Determine the [x, y] coordinate at the center of the cell enclosing the given text.  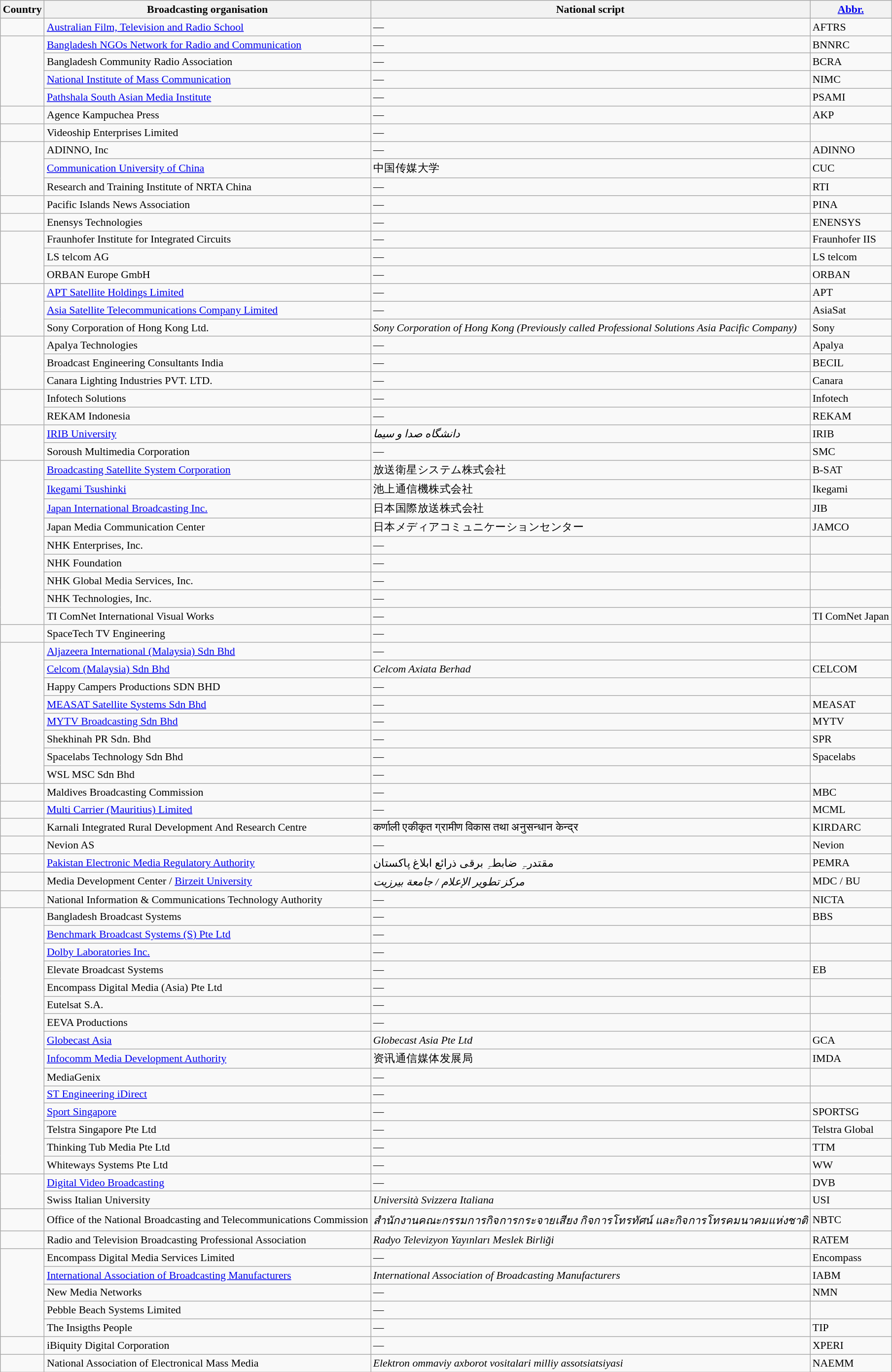
NHK Global Media Services, Inc. [208, 581]
Apalya Technologies [208, 345]
MCML [851, 809]
Enensys Technologies [208, 222]
Pakistan Electronic Media Regulatory Authority [208, 863]
Telstra Global [851, 1129]
Japan International Broadcasting Inc. [208, 508]
Pathshala South Asian Media Institute [208, 97]
Happy Campers Productions SDN BHD [208, 686]
Communication University of China [208, 169]
Abbr. [851, 9]
ST Engineering iDirect [208, 1094]
放送衛星システム株式会社 [591, 469]
BCRA [851, 62]
中国传媒大学 [591, 169]
BBS [851, 916]
Encompass Digital Media (Asia) Pte Ltd [208, 987]
Sport Singapore [208, 1112]
池上通信機株式会社 [591, 489]
Bangladesh Broadcast Systems [208, 916]
Eutelsat S.A. [208, 1005]
कर्णाली एकीकृत ग्रामीण विकास तथा अनुसन्धान केन्द्र [591, 827]
LS telcom [851, 257]
National script [591, 9]
资讯通信媒体发展局 [591, 1058]
ORBAN Europe GmbH [208, 275]
Fraunhofer IIS [851, 240]
Globecast Asia Pte Ltd [591, 1040]
Celcom (Malaysia) Sdn Bhd [208, 668]
Digital Video Broadcasting [208, 1182]
Università Svizzera Italiana [591, 1200]
TI ComNet Japan [851, 616]
GCA [851, 1040]
PEMRA [851, 863]
WW [851, 1165]
USI [851, 1200]
Telstra Singapore Pte Ltd [208, 1129]
National Information & Communications Technology Authority [208, 899]
REKAM [851, 416]
RATEM [851, 1239]
MBC [851, 792]
EB [851, 970]
مركز تطوير الإعلام / جامعة بيرزيت [591, 881]
BNNRC [851, 44]
AKP [851, 115]
IMDA [851, 1058]
AsiaSat [851, 310]
ENENSYS [851, 222]
Fraunhofer Institute for Integrated Circuits [208, 240]
LS telcom AG [208, 257]
Canara [851, 380]
TIP [851, 1328]
Apalya [851, 345]
Multi Carrier (Mauritius) Limited [208, 809]
CELCOM [851, 668]
TTM [851, 1147]
Research and Training Institute of NRTA China [208, 186]
สำนักงานคณะกรรมการกิจการกระจายเสียง กิจการโทรทัศน์ และกิจการโทรคมนาคมแห่งชาติ [591, 1220]
Sony [851, 327]
National Association of Electronical Mass Media [208, 1363]
Broadcast Engineering Consultants India [208, 363]
MediaGenix [208, 1077]
Karnali Integrated Rural Development And Research Centre [208, 827]
Nevion [851, 845]
Sony Corporation of Hong Kong Ltd. [208, 327]
ADINNO [851, 150]
NHK Enterprises, Inc. [208, 545]
Media Development Center / Birzeit University [208, 881]
Bangladesh NGOs Network for Radio and Communication [208, 44]
Swiss Italian University [208, 1200]
B-SAT [851, 469]
SpaceTech TV Engineering [208, 633]
NBTC [851, 1220]
Bangladesh Community Radio Association [208, 62]
日本メディアコミュニケーションセンター [591, 528]
Videoship Enterprises Limited [208, 132]
NHK Technologies, Inc. [208, 598]
Encompass Digital Media Services Limited [208, 1257]
Office of the National Broadcasting and Telecommunications Commission [208, 1220]
IABM [851, 1275]
Pebble Beach Systems Limited [208, 1310]
NHK Foundation [208, 563]
دانشگاه صدا و سیما [591, 434]
Country [23, 9]
MYTV [851, 722]
Broadcasting Satellite System Corporation [208, 469]
Dolby Laboratories Inc. [208, 952]
JAMCO [851, 528]
Asia Satellite Telecommunications Company Limited [208, 310]
RTI [851, 186]
Japan Media Communication Center [208, 528]
PINA [851, 204]
Aljazeera International (Malaysia) Sdn Bhd [208, 651]
AFTRS [851, 27]
MEASAT Satellite Systems Sdn Bhd [208, 704]
ORBAN [851, 275]
Thinking Tub Media Pte Ltd [208, 1147]
NMN [851, 1293]
APT [851, 292]
NIMC [851, 79]
PSAMI [851, 97]
NICTA [851, 899]
Globecast Asia [208, 1040]
Agence Kampuchea Press [208, 115]
SPORTSG [851, 1112]
IRIB University [208, 434]
MYTV Broadcasting Sdn Bhd [208, 722]
Infocomm Media Development Authority [208, 1058]
IRIB [851, 434]
REKAM Indonesia [208, 416]
ADINNO, Inc [208, 150]
XPERI [851, 1345]
Radyo Televizyon Yayınları Meslek Birliği [591, 1239]
Soroush Multimedia Corporation [208, 452]
Encompass [851, 1257]
EEVA Productions [208, 1022]
DVB [851, 1182]
Infotech Solutions [208, 398]
MDC / BU [851, 881]
Pacific Islands News Association [208, 204]
Maldives Broadcasting Commission [208, 792]
Spacelabs Technology Sdn Bhd [208, 757]
Nevion AS [208, 845]
Infotech [851, 398]
New Media Networks [208, 1293]
日本国際放送株式会社 [591, 508]
SMC [851, 452]
مقتدرہِ ضابطہِ برقی ذرائع ابلاغ پاکستان [591, 863]
Shekhinah PR Sdn. Bhd [208, 739]
Ikegami [851, 489]
Sony Corporation of Hong Kong (Previously called Professional Solutions Asia Pacific Company) [591, 327]
WSL MSC Sdn Bhd [208, 774]
iBiquity Digital Corporation [208, 1345]
The Insigths People [208, 1328]
BECIL [851, 363]
Radio and Television Broadcasting Professional Association [208, 1239]
TI ComNet International Visual Works [208, 616]
Australian Film, Television and Radio School [208, 27]
KIRDARC [851, 827]
Celcom Axiata Berhad [591, 668]
SPR [851, 739]
MEASAT [851, 704]
Broadcasting organisation [208, 9]
Canara Lighting Industries PVT. LTD. [208, 380]
NAEMM [851, 1363]
National Institute of Mass Communication [208, 79]
CUC [851, 169]
Ikegami Tsushinki [208, 489]
Elevate Broadcast Systems [208, 970]
Whiteways Systems Pte Ltd [208, 1165]
APT Satellite Holdings Limited [208, 292]
Spacelabs [851, 757]
Benchmark Broadcast Systems (S) Pte Ltd [208, 934]
Elektron ommaviy axborot vositalari milliy assotsiatsiyasi [591, 1363]
JIB [851, 508]
